Return the [X, Y] coordinate for the center point of the cell that contains the specified text.  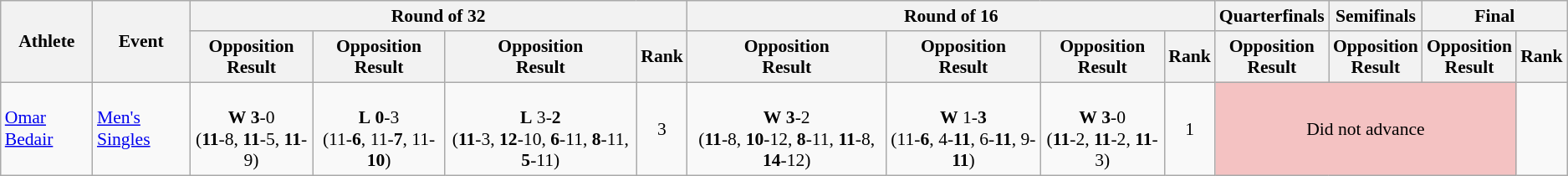
L 0-3 (11-6, 11-7, 11-10) [380, 129]
Semifinals [1376, 16]
W 1-3 (11-6, 4-11, 6-11, 9-11) [963, 129]
Omar Bedair [47, 129]
Men's Singles [141, 129]
Did not advance [1366, 129]
Quarterfinals [1272, 16]
1 [1189, 129]
W 3-0 (11-8, 11-5, 11-9) [252, 129]
Event [141, 42]
Final [1495, 16]
L 3-2 (11-3, 12-10, 6-11, 8-11, 5-11) [540, 129]
Athlete [47, 42]
Round of 32 [438, 16]
3 [662, 129]
Round of 16 [952, 16]
W 3-2 (11-8, 10-12, 8-11, 11-8, 14-12) [787, 129]
W 3-0 (11-2, 11-2, 11-3) [1102, 129]
